Locate the cell with the specified text and output its [x, y] center coordinate. 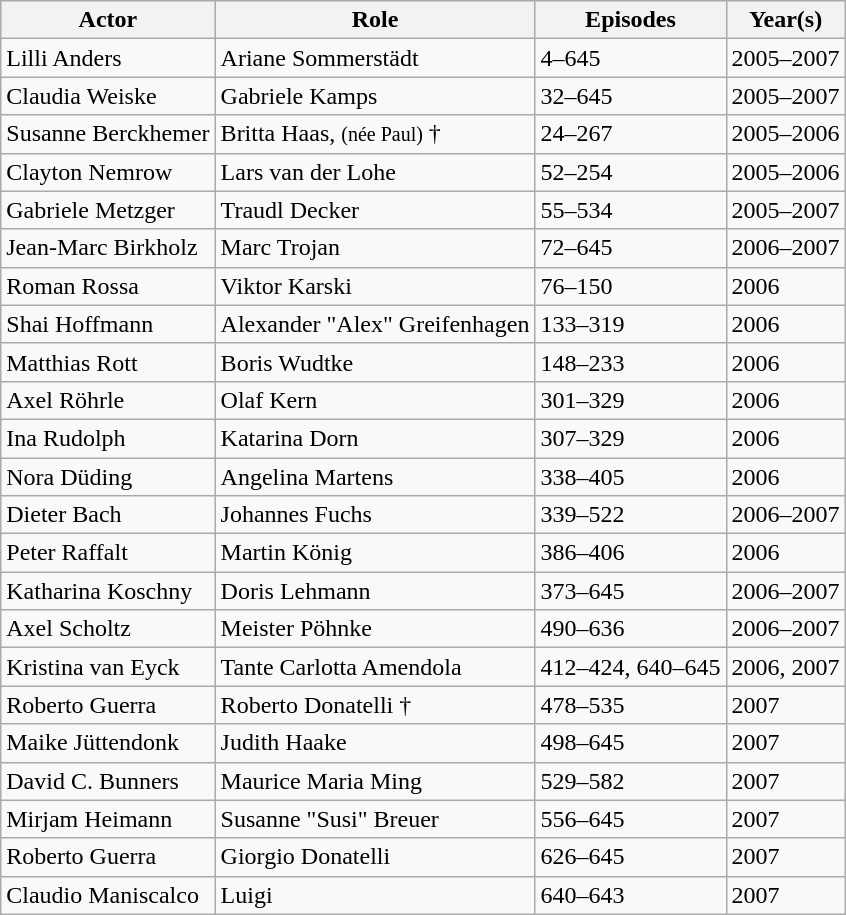
Dieter Bach [108, 515]
Johannes Fuchs [375, 515]
Maike Jüttendonk [108, 743]
Gabriele Kamps [375, 96]
Kristina van Eyck [108, 667]
Axel Scholtz [108, 629]
338–405 [630, 477]
Alexander "Alex" Greifenhagen [375, 324]
339–522 [630, 515]
Tante Carlotta Amendola [375, 667]
Katarina Dorn [375, 438]
307–329 [630, 438]
72–645 [630, 248]
Marc Trojan [375, 248]
24–267 [630, 134]
55–534 [630, 210]
Maurice Maria Ming [375, 781]
148–233 [630, 362]
Actor [108, 20]
32–645 [630, 96]
Ina Rudolph [108, 438]
Lars van der Lohe [375, 172]
Susanne "Susi" Breuer [375, 819]
Traudl Decker [375, 210]
498–645 [630, 743]
Role [375, 20]
2006, 2007 [786, 667]
490–636 [630, 629]
76–150 [630, 286]
Jean-Marc Birkholz [108, 248]
Gabriele Metzger [108, 210]
Year(s) [786, 20]
478–535 [630, 705]
David C. Bunners [108, 781]
Claudio Maniscalco [108, 895]
Mirjam Heimann [108, 819]
Viktor Karski [375, 286]
Roman Rossa [108, 286]
Axel Röhrle [108, 400]
556–645 [630, 819]
Episodes [630, 20]
301–329 [630, 400]
Roberto Donatelli † [375, 705]
Shai Hoffmann [108, 324]
529–582 [630, 781]
386–406 [630, 553]
Angelina Martens [375, 477]
133–319 [630, 324]
Britta Haas, (née Paul) † [375, 134]
373–645 [630, 591]
626–645 [630, 857]
4–645 [630, 58]
Boris Wudtke [375, 362]
Giorgio Donatelli [375, 857]
Clayton Nemrow [108, 172]
Katharina Koschny [108, 591]
Judith Haake [375, 743]
52–254 [630, 172]
412–424, 640–645 [630, 667]
Doris Lehmann [375, 591]
Ariane Sommerstädt [375, 58]
Martin König [375, 553]
Claudia Weiske [108, 96]
Olaf Kern [375, 400]
Luigi [375, 895]
Peter Raffalt [108, 553]
Matthias Rott [108, 362]
640–643 [630, 895]
Nora Düding [108, 477]
Meister Pöhnke [375, 629]
Lilli Anders [108, 58]
Susanne Berckhemer [108, 134]
